Return the (x, y) coordinate for the center point of the cell that contains the specified text.  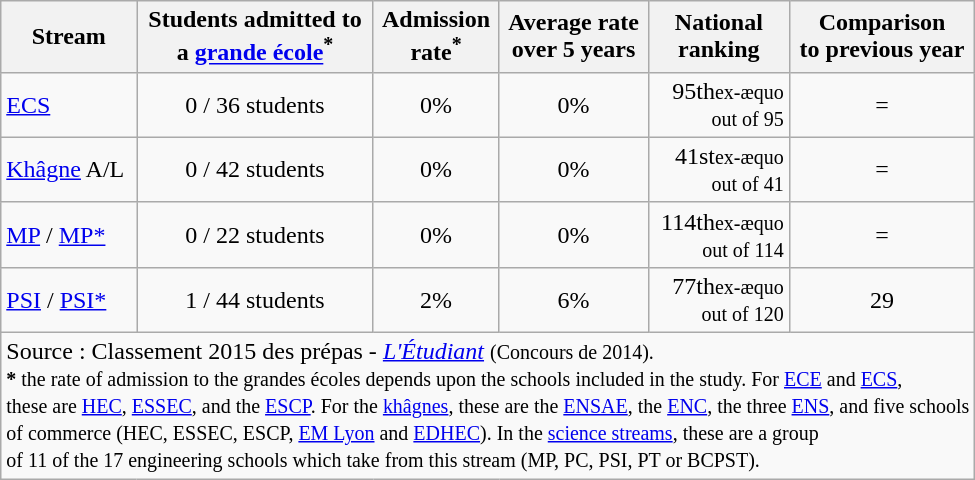
29 (882, 300)
114thex-æquoout of 114 (718, 234)
Comparisonto previous year (882, 37)
95thex-æquoout of 95 (718, 104)
0 / 36 students (256, 104)
Stream (69, 37)
Average rateover 5 years (574, 37)
41stex-æquoout of 41 (718, 170)
MP / MP* (69, 234)
ECS (69, 104)
2% (436, 300)
Nationalranking (718, 37)
0 / 42 students (256, 170)
1 / 44 students (256, 300)
Admissionrate* (436, 37)
0 / 22 students (256, 234)
6% (574, 300)
Students admitted to a grande école* (256, 37)
PSI / PSI* (69, 300)
77thex-æquoout of 120 (718, 300)
Khâgne A/L (69, 170)
